Capture the cell that displays the provided text and extract its [x, y] central coordinate. 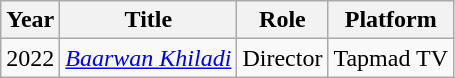
2022 [30, 58]
Title [148, 20]
Year [30, 20]
Baarwan Khiladi [148, 58]
Role [282, 20]
Tapmad TV [391, 58]
Platform [391, 20]
Director [282, 58]
